Detect which cell encompasses the target text, then output its [x, y] center coordinate. 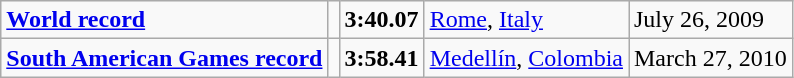
3:58.41 [382, 58]
3:40.07 [382, 20]
World record [164, 20]
July 26, 2009 [710, 20]
South American Games record [164, 58]
Rome, Italy [526, 20]
March 27, 2010 [710, 58]
Medellín, Colombia [526, 58]
